Find where the given text appears and provide that cell's center as (x, y) coordinate. 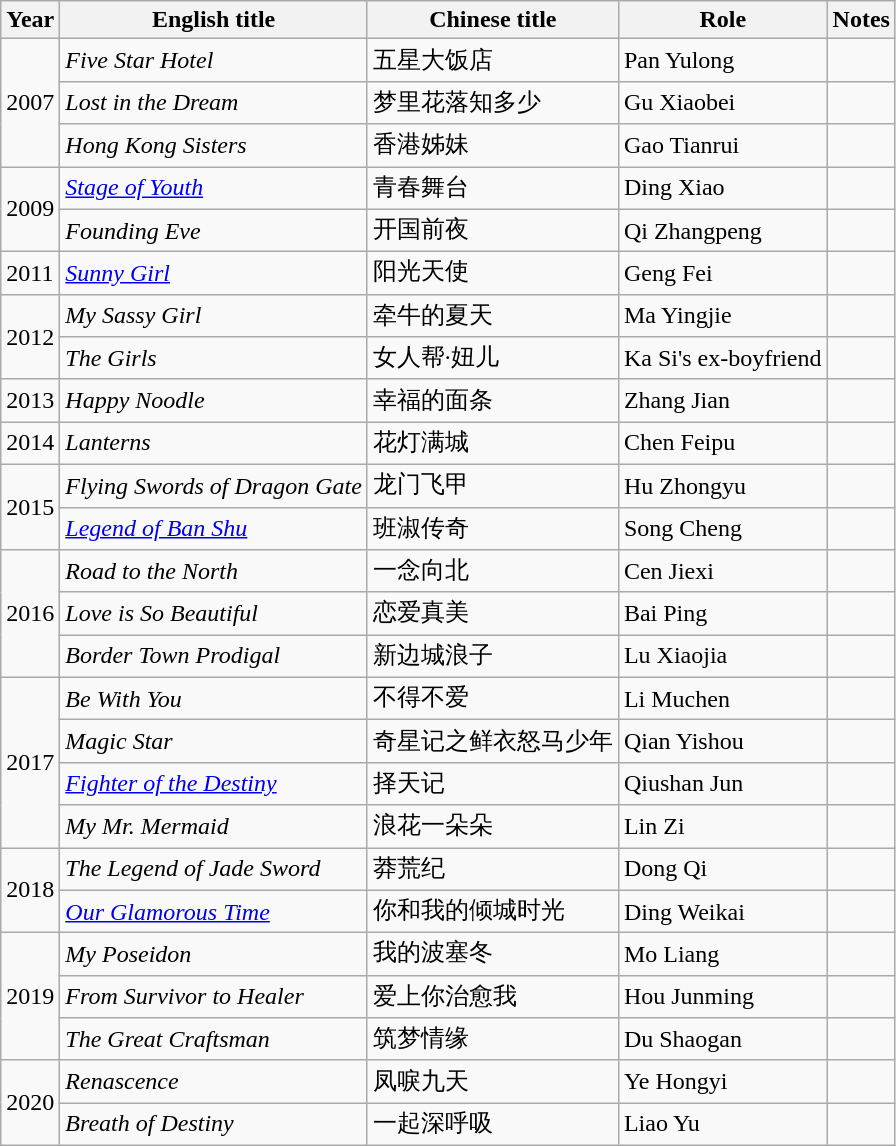
Happy Noodle (214, 400)
Stage of Youth (214, 188)
My Sassy Girl (214, 316)
Flying Swords of Dragon Gate (214, 486)
Pan Yulong (722, 60)
凤唳九天 (492, 1082)
Border Town Prodigal (214, 656)
Role (722, 20)
2012 (30, 336)
牵牛的夏天 (492, 316)
English title (214, 20)
奇星记之鲜衣怒马少年 (492, 742)
Zhang Jian (722, 400)
Hong Kong Sisters (214, 146)
Lin Zi (722, 826)
Our Glamorous Time (214, 912)
Ka Si's ex-boyfriend (722, 358)
Legend of Ban Shu (214, 528)
筑梦情缘 (492, 1040)
Gu Xiaobei (722, 102)
Hu Zhongyu (722, 486)
The Great Craftsman (214, 1040)
Cen Jiexi (722, 572)
不得不爱 (492, 698)
Mo Liang (722, 954)
Sunny Girl (214, 274)
幸福的面条 (492, 400)
2011 (30, 274)
Qian Yishou (722, 742)
Ma Yingjie (722, 316)
班淑传奇 (492, 528)
Ye Hongyi (722, 1082)
Li Muchen (722, 698)
恋爱真美 (492, 614)
2014 (30, 444)
花灯满城 (492, 444)
Qi Zhangpeng (722, 230)
新边城浪子 (492, 656)
Du Shaogan (722, 1040)
Notes (861, 20)
Chen Feipu (722, 444)
2009 (30, 208)
The Legend of Jade Sword (214, 870)
一念向北 (492, 572)
2013 (30, 400)
Founding Eve (214, 230)
Gao Tianrui (722, 146)
开国前夜 (492, 230)
梦里花落知多少 (492, 102)
2015 (30, 506)
Lu Xiaojia (722, 656)
香港姊妹 (492, 146)
My Mr. Mermaid (214, 826)
Ding Xiao (722, 188)
Breath of Destiny (214, 1124)
Road to the North (214, 572)
Renascence (214, 1082)
2017 (30, 762)
五星大饭店 (492, 60)
我的波塞冬 (492, 954)
2016 (30, 614)
择天记 (492, 784)
Five Star Hotel (214, 60)
阳光天使 (492, 274)
2018 (30, 890)
Year (30, 20)
Qiushan Jun (722, 784)
Fighter of the Destiny (214, 784)
一起深呼吸 (492, 1124)
2007 (30, 103)
女人帮·妞儿 (492, 358)
Liao Yu (722, 1124)
青春舞台 (492, 188)
Geng Fei (722, 274)
Song Cheng (722, 528)
Lanterns (214, 444)
Lost in the Dream (214, 102)
Ding Weikai (722, 912)
莽荒纪 (492, 870)
Dong Qi (722, 870)
Bai Ping (722, 614)
2020 (30, 1102)
The Girls (214, 358)
From Survivor to Healer (214, 996)
浪花一朵朵 (492, 826)
龙门飞甲 (492, 486)
Chinese title (492, 20)
你和我的倾城时光 (492, 912)
2019 (30, 997)
Love is So Beautiful (214, 614)
爱上你治愈我 (492, 996)
Hou Junming (722, 996)
Be With You (214, 698)
Magic Star (214, 742)
My Poseidon (214, 954)
